From the cell containing the given text, extract its center point as [X, Y] coordinate. 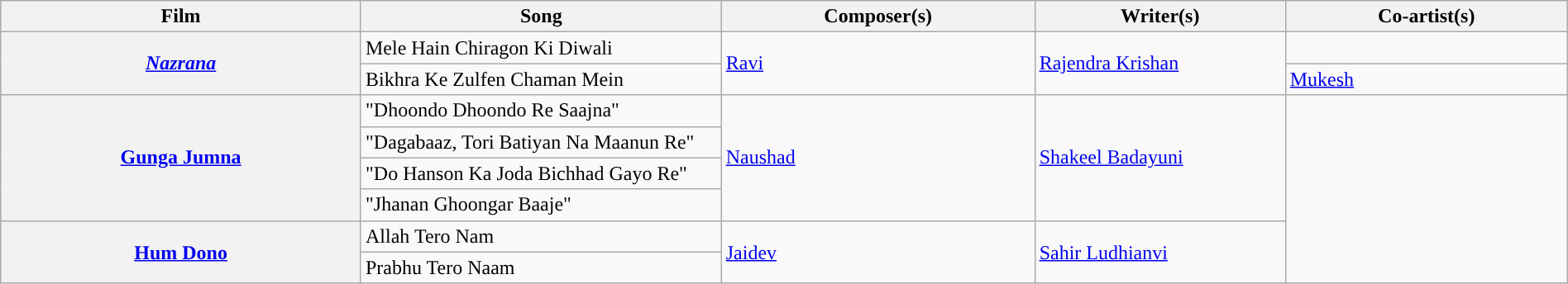
Co-artist(s) [1426, 17]
Mukesh [1426, 79]
Rajendra Krishan [1159, 64]
"Dhoondo Dhoondo Re Saajna" [541, 111]
Song [541, 17]
"Jhanan Ghoongar Baaje" [541, 205]
Shakeel Badayuni [1159, 158]
Nazrana [181, 64]
Ravi [878, 64]
Sahir Ludhianvi [1159, 252]
Writer(s) [1159, 17]
Naushad [878, 158]
Hum Dono [181, 252]
Composer(s) [878, 17]
Mele Hain Chiragon Ki Diwali [541, 48]
"Dagabaaz, Tori Batiyan Na Maanun Re" [541, 142]
Film [181, 17]
Prabhu Tero Naam [541, 267]
Bikhra Ke Zulfen Chaman Mein [541, 79]
Allah Tero Nam [541, 236]
Jaidev [878, 252]
Gunga Jumna [181, 158]
"Do Hanson Ka Joda Bichhad Gayo Re" [541, 173]
